Return [X, Y] of the center of cell containing provided text 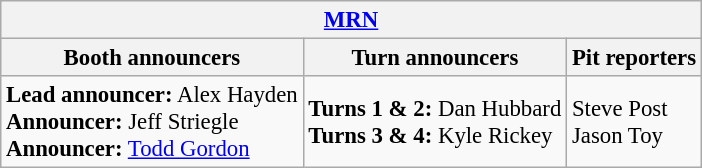
Steve PostJason Toy [634, 122]
Booth announcers [152, 58]
Pit reporters [634, 58]
MRN [352, 20]
Turns 1 & 2: Dan HubbardTurns 3 & 4: Kyle Rickey [435, 122]
Turn announcers [435, 58]
Lead announcer: Alex HaydenAnnouncer: Jeff StriegleAnnouncer: Todd Gordon [152, 122]
